Determine the (X, Y) coordinate at the center of the cell enclosing the given text.  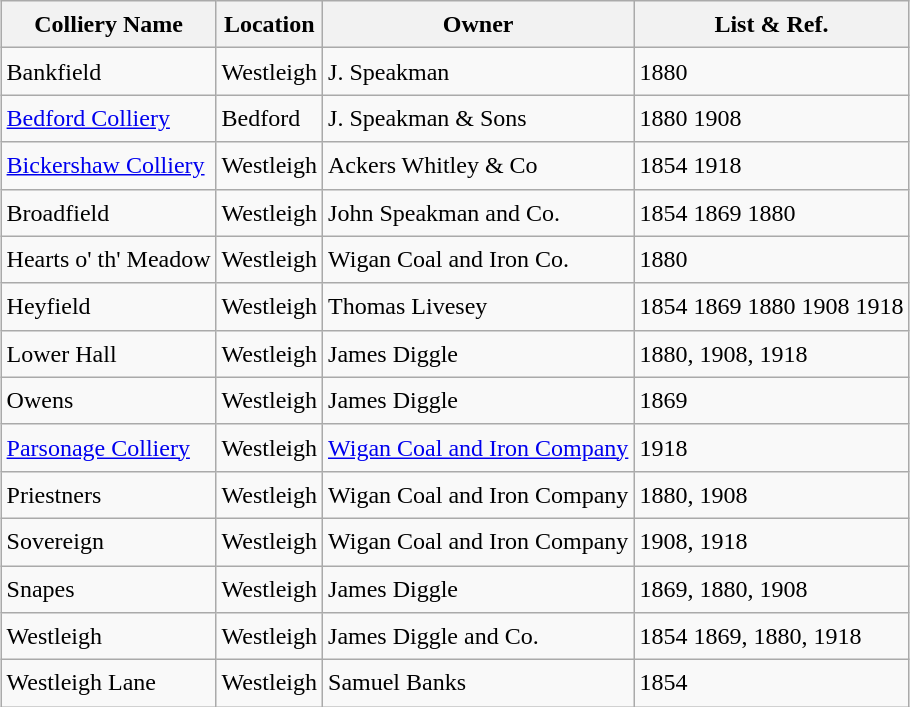
1854 1869 1880 (772, 212)
James Diggle and Co. (478, 636)
Sovereign (108, 542)
Owens (108, 400)
Priestners (108, 494)
Broadfield (108, 212)
Bickershaw Colliery (108, 166)
Lower Hall (108, 354)
Hearts o' th' Meadow (108, 260)
1908, 1918 (772, 542)
1880 1908 (772, 118)
1880, 1908, 1918 (772, 354)
1869 (772, 400)
1869, 1880, 1908 (772, 590)
1880, 1908 (772, 494)
Owner (478, 24)
Bedford (269, 118)
J. Speakman (478, 72)
Westleigh Lane (108, 684)
Samuel Banks (478, 684)
1854 (772, 684)
1854 1869, 1880, 1918 (772, 636)
Heyfield (108, 306)
J. Speakman & Sons (478, 118)
John Speakman and Co. (478, 212)
Ackers Whitley & Co (478, 166)
List & Ref. (772, 24)
1854 1918 (772, 166)
Snapes (108, 590)
Wigan Coal and Iron Co. (478, 260)
1854 1869 1880 1908 1918 (772, 306)
Bankfield (108, 72)
Thomas Livesey (478, 306)
Location (269, 24)
Parsonage Colliery (108, 448)
Colliery Name (108, 24)
Bedford Colliery (108, 118)
1918 (772, 448)
